Output the (X, Y) coordinate of the center of the cell containing the given text.  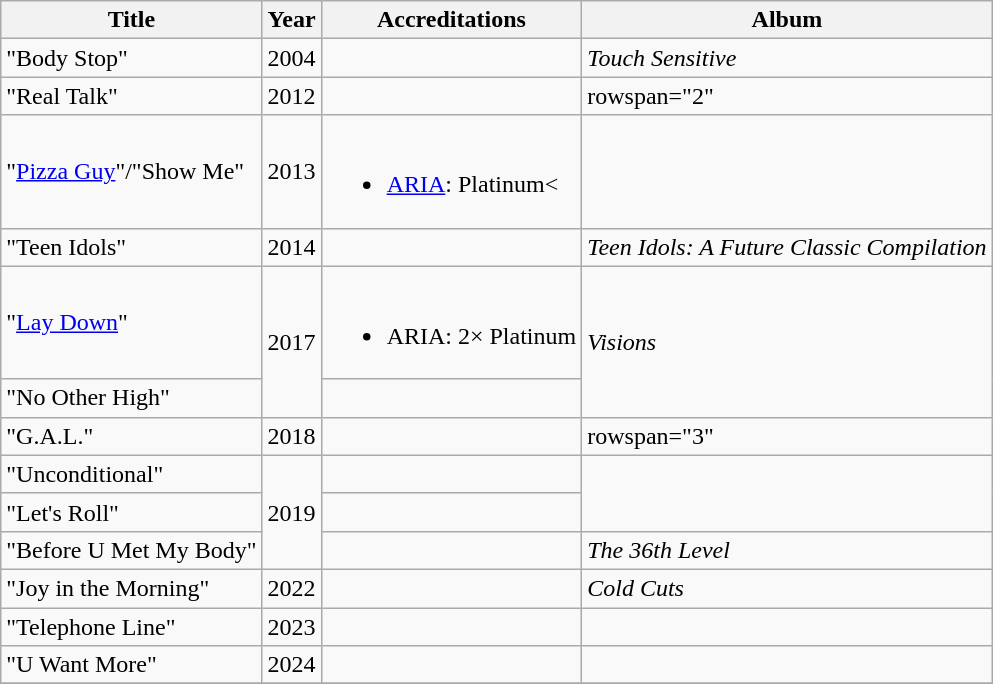
Visions (787, 342)
"Teen Idols" (132, 247)
2013 (292, 172)
2018 (292, 436)
The 36th Level (787, 550)
Cold Cuts (787, 588)
Teen Idols: A Future Classic Compilation (787, 247)
2014 (292, 247)
2023 (292, 627)
Year (292, 20)
"Let's Roll" (132, 512)
"Unconditional" (132, 474)
Touch Sensitive (787, 58)
"Real Talk" (132, 96)
2022 (292, 588)
ARIA: 2× Platinum (452, 322)
"U Want More" (132, 665)
Title (132, 20)
ARIA: Platinum< (452, 172)
"Lay Down" (132, 322)
"Joy in the Morning" (132, 588)
"Body Stop" (132, 58)
2017 (292, 342)
"G.A.L." (132, 436)
2012 (292, 96)
rowspan="3" (787, 436)
2024 (292, 665)
"Pizza Guy"/"Show Me" (132, 172)
"Before U Met My Body" (132, 550)
2004 (292, 58)
"No Other High" (132, 398)
rowspan="2" (787, 96)
Album (787, 20)
"Telephone Line" (132, 627)
Accreditations (452, 20)
2019 (292, 512)
